Provide the (X, Y) coordinate of the cell's center where the given text is located.  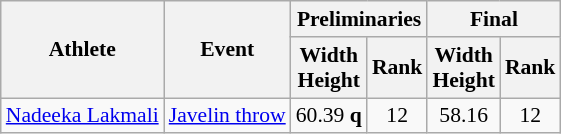
Nadeeka Lakmali (82, 116)
Preliminaries (360, 19)
Event (228, 50)
60.39 q (329, 116)
Javelin throw (228, 116)
Athlete (82, 50)
58.16 (463, 116)
Final (494, 19)
